From the cell containing the given text, extract its center point as [X, Y] coordinate. 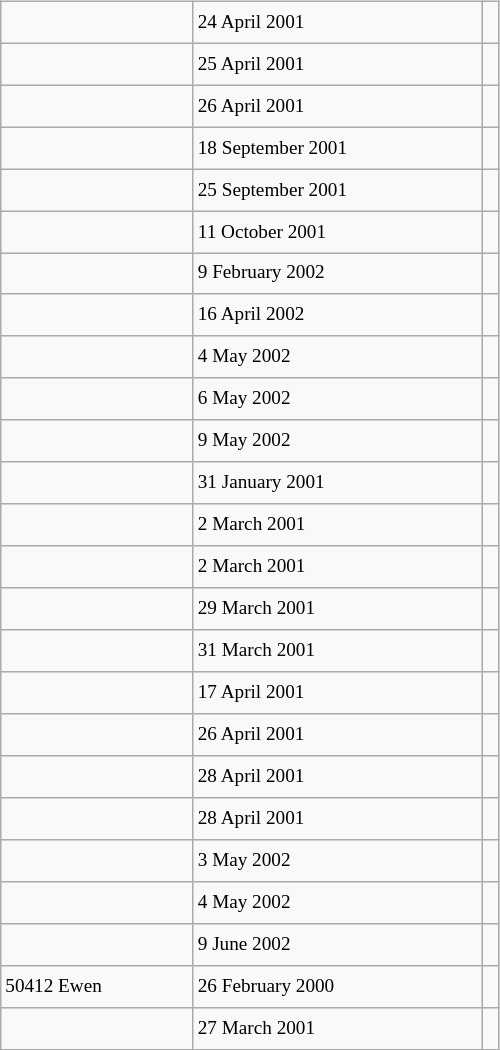
31 January 2001 [338, 483]
17 April 2001 [338, 693]
27 March 2001 [338, 1028]
18 September 2001 [338, 148]
24 April 2001 [338, 22]
9 May 2002 [338, 441]
9 February 2002 [338, 274]
31 March 2001 [338, 651]
3 May 2002 [338, 861]
16 April 2002 [338, 315]
25 April 2001 [338, 64]
6 May 2002 [338, 399]
50412 Ewen [97, 986]
11 October 2001 [338, 232]
25 September 2001 [338, 190]
9 June 2002 [338, 944]
26 February 2000 [338, 986]
29 March 2001 [338, 609]
